Detect which cell encompasses the target text, then output its (X, Y) center coordinate. 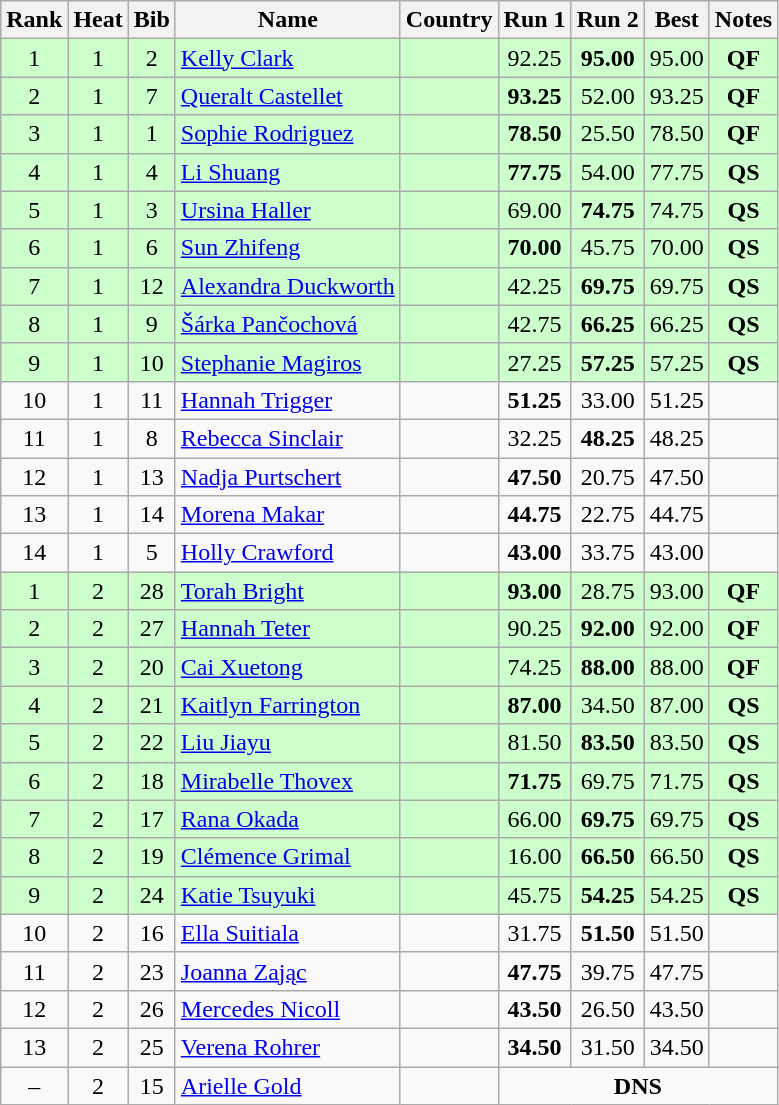
54.00 (608, 172)
Name (288, 20)
23 (152, 971)
26 (152, 1009)
25.50 (608, 134)
90.25 (534, 629)
25 (152, 1047)
Li Shuang (288, 172)
Ella Suitiala (288, 933)
69.00 (534, 210)
22 (152, 743)
31.50 (608, 1047)
16 (152, 933)
Morena Makar (288, 515)
Mercedes Nicoll (288, 1009)
DNS (638, 1085)
Sun Zhifeng (288, 248)
27.25 (534, 362)
Rebecca Sinclair (288, 438)
Country (449, 20)
Hannah Teter (288, 629)
Arielle Gold (288, 1085)
Liu Jiayu (288, 743)
Katie Tsuyuki (288, 895)
Kaitlyn Farrington (288, 705)
33.00 (608, 400)
22.75 (608, 515)
Clémence Grimal (288, 857)
66.00 (534, 819)
52.00 (608, 96)
39.75 (608, 971)
92.25 (534, 58)
Hannah Trigger (288, 400)
20 (152, 667)
Queralt Castellet (288, 96)
27 (152, 629)
Bib (152, 20)
Heat (98, 20)
Run 2 (608, 20)
Alexandra Duckworth (288, 286)
Stephanie Magiros (288, 362)
21 (152, 705)
– (34, 1085)
81.50 (534, 743)
Nadja Purtschert (288, 477)
42.25 (534, 286)
Rank (34, 20)
Kelly Clark (288, 58)
24 (152, 895)
18 (152, 781)
Holly Crawford (288, 553)
33.75 (608, 553)
28 (152, 591)
Ursina Haller (288, 210)
Torah Bright (288, 591)
Šárka Pančochová (288, 324)
Sophie Rodriguez (288, 134)
Run 1 (534, 20)
Rana Okada (288, 819)
31.75 (534, 933)
19 (152, 857)
32.25 (534, 438)
28.75 (608, 591)
Notes (743, 20)
Cai Xuetong (288, 667)
42.75 (534, 324)
16.00 (534, 857)
26.50 (608, 1009)
20.75 (608, 477)
Verena Rohrer (288, 1047)
Best (676, 20)
Mirabelle Thovex (288, 781)
15 (152, 1085)
74.25 (534, 667)
Joanna Zając (288, 971)
17 (152, 819)
